Find where the given text appears and provide that cell's center as [x, y] coordinate. 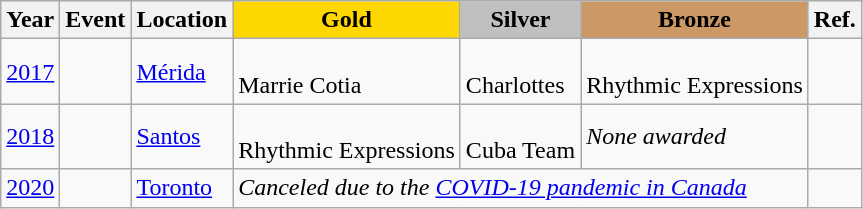
Silver [520, 20]
Ref. [834, 20]
Location [182, 20]
Charlottes [520, 72]
2018 [30, 136]
Santos [182, 136]
Canceled due to the COVID-19 pandemic in Canada [521, 188]
Gold [347, 20]
2020 [30, 188]
None awarded [695, 136]
Event [96, 20]
Marrie Cotia [347, 72]
Mérida [182, 72]
Toronto [182, 188]
Year [30, 20]
2017 [30, 72]
Bronze [695, 20]
Cuba Team [520, 136]
